Search for the cell housing the specified text and yield its (x, y) center coordinate. 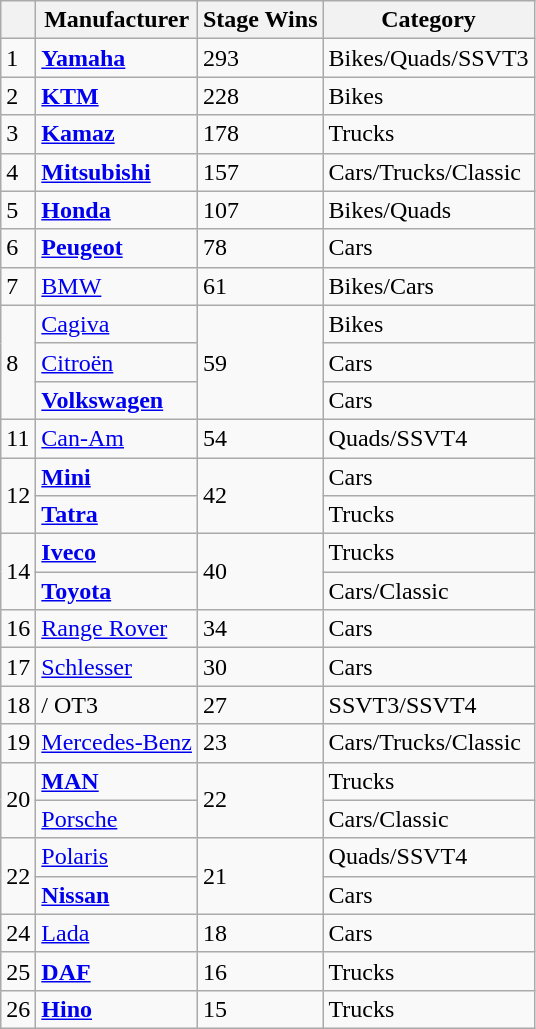
26 (18, 1009)
Tatra (117, 515)
Toyota (117, 591)
178 (260, 134)
SSVT3/SSVT4 (428, 705)
12 (18, 496)
24 (18, 933)
Hino (117, 1009)
/ OT3 (117, 705)
Honda (117, 210)
293 (260, 58)
59 (260, 362)
Mitsubishi (117, 172)
2 (18, 96)
40 (260, 572)
Bikes/Quads/SSVT3 (428, 58)
5 (18, 210)
20 (18, 800)
Mercedes-Benz (117, 743)
DAF (117, 971)
54 (260, 438)
17 (18, 667)
25 (18, 971)
14 (18, 572)
Mini (117, 477)
30 (260, 667)
Cagiva (117, 324)
11 (18, 438)
Volkswagen (117, 400)
Polaris (117, 857)
7 (18, 286)
MAN (117, 781)
Manufacturer (117, 20)
27 (260, 705)
78 (260, 248)
34 (260, 629)
Bikes/Cars (428, 286)
Kamaz (117, 134)
Iveco (117, 553)
Category (428, 20)
15 (260, 1009)
107 (260, 210)
23 (260, 743)
8 (18, 362)
BMW (117, 286)
19 (18, 743)
3 (18, 134)
Stage Wins (260, 20)
Peugeot (117, 248)
Can-Am (117, 438)
61 (260, 286)
KTM (117, 96)
4 (18, 172)
Range Rover (117, 629)
42 (260, 496)
21 (260, 876)
1 (18, 58)
Schlesser (117, 667)
Citroën (117, 362)
Nissan (117, 895)
228 (260, 96)
Yamaha (117, 58)
Bikes/Quads (428, 210)
157 (260, 172)
6 (18, 248)
Porsche (117, 819)
Lada (117, 933)
